Extract the [x, y] coordinate from the center of the cell holding the provided text.  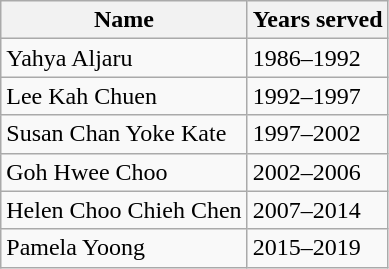
Pamela Yoong [124, 248]
Helen Choo Chieh Chen [124, 210]
2007–2014 [318, 210]
Lee Kah Chuen [124, 96]
Susan Chan Yoke Kate [124, 134]
1992–1997 [318, 96]
Yahya Aljaru [124, 58]
2002–2006 [318, 172]
Goh Hwee Choo [124, 172]
2015–2019 [318, 248]
Years served [318, 20]
Name [124, 20]
1997–2002 [318, 134]
1986–1992 [318, 58]
